Output the [x, y] coordinate of the center of the cell containing the given text.  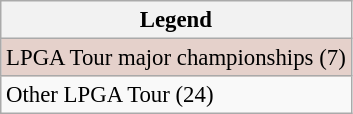
LPGA Tour major championships (7) [176, 58]
Legend [176, 20]
Other LPGA Tour (24) [176, 95]
